Identify which cell holds the provided text, then report its (x, y) central coordinate. 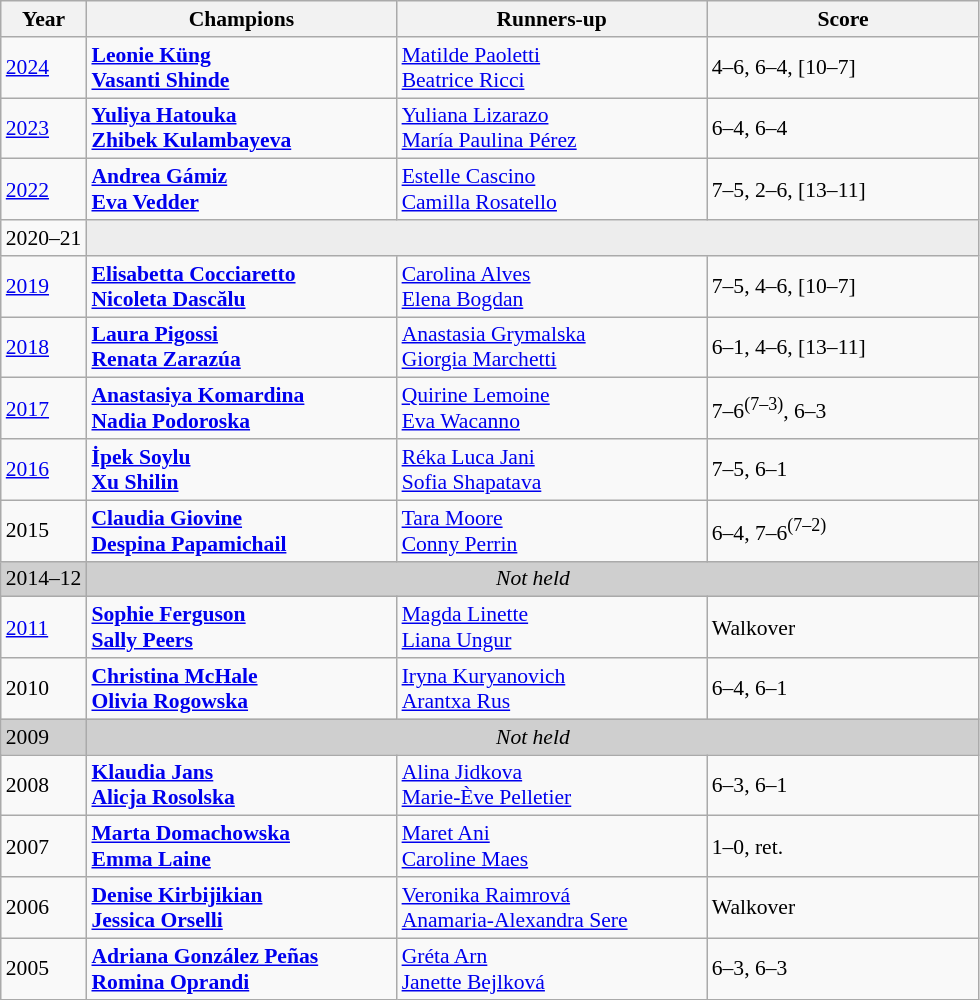
Veronika Raimrová Anamaria-Alexandra Sere (552, 908)
Runners-up (552, 19)
Anastasiya Komardina Nadia Podoroska (241, 408)
Andrea Gámiz Eva Vedder (241, 190)
2019 (44, 286)
7–5, 4–6, [10–7] (844, 286)
2009 (44, 737)
İpek Soylu Xu Shilin (241, 470)
2014–12 (44, 579)
Gréta Arn Janette Bejlková (552, 968)
2010 (44, 688)
2015 (44, 530)
Tara Moore Conny Perrin (552, 530)
2022 (44, 190)
1–0, ret. (844, 846)
Marta Domachowska Emma Laine (241, 846)
2018 (44, 348)
7–6(7–3), 6–3 (844, 408)
Claudia Giovine Despina Papamichail (241, 530)
Denise Kirbijikian Jessica Orselli (241, 908)
4–6, 6–4, [10–7] (844, 68)
Matilde Paoletti Beatrice Ricci (552, 68)
Carolina Alves Elena Bogdan (552, 286)
7–5, 6–1 (844, 470)
2005 (44, 968)
Anastasia Grymalska Giorgia Marchetti (552, 348)
Estelle Cascino Camilla Rosatello (552, 190)
Iryna Kuryanovich Arantxa Rus (552, 688)
6–1, 4–6, [13–11] (844, 348)
7–5, 2–6, [13–11] (844, 190)
Alina Jidkova Marie-Ève Pelletier (552, 786)
Yuliya Hatouka Zhibek Kulambayeva (241, 128)
2024 (44, 68)
6–4, 7–6(7–2) (844, 530)
2011 (44, 628)
2016 (44, 470)
Champions (241, 19)
Quirine Lemoine Eva Wacanno (552, 408)
Réka Luca Jani Sofia Shapatava (552, 470)
Elisabetta Cocciaretto Nicoleta Dascălu (241, 286)
2017 (44, 408)
Laura Pigossi Renata Zarazúa (241, 348)
2006 (44, 908)
Adriana González Peñas Romina Oprandi (241, 968)
2007 (44, 846)
Klaudia Jans Alicja Rosolska (241, 786)
2008 (44, 786)
6–3, 6–1 (844, 786)
6–4, 6–4 (844, 128)
Maret Ani Caroline Maes (552, 846)
Magda Linette Liana Ungur (552, 628)
Score (844, 19)
Year (44, 19)
Sophie Ferguson Sally Peers (241, 628)
Leonie Küng Vasanti Shinde (241, 68)
Yuliana Lizarazo María Paulina Pérez (552, 128)
Christina McHale Olivia Rogowska (241, 688)
6–3, 6–3 (844, 968)
2023 (44, 128)
2020–21 (44, 238)
6–4, 6–1 (844, 688)
